Provide the (X, Y) coordinate of the cell's center where the given text is located.  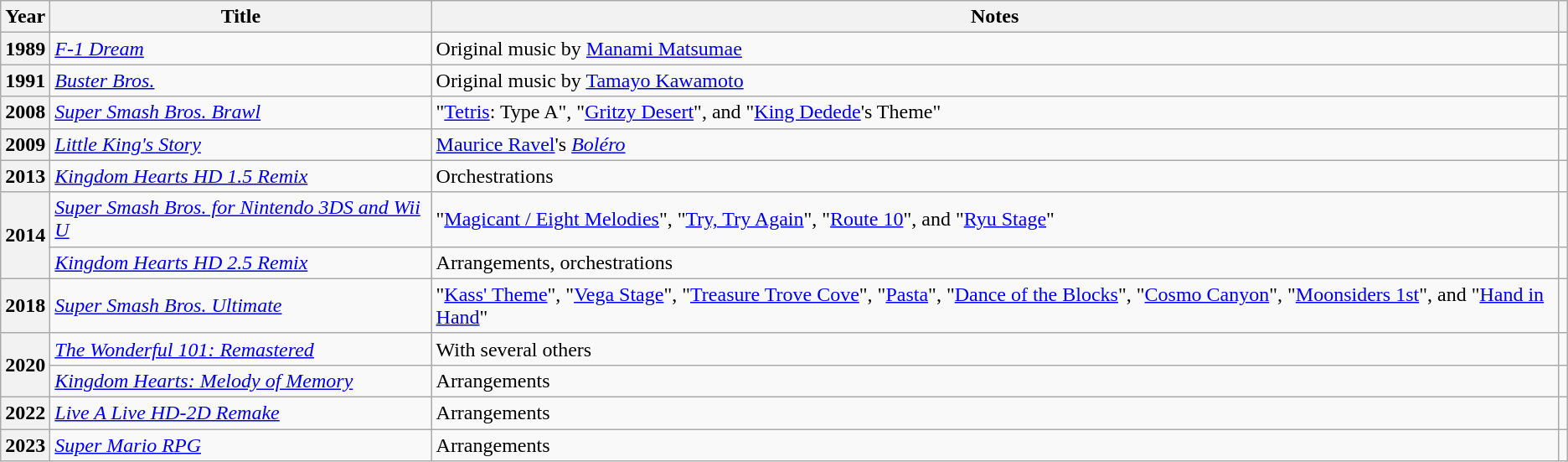
1989 (25, 49)
Arrangements, orchestrations (995, 262)
"Tetris: Type A", "Gritzy Desert", and "King Dedede's Theme" (995, 112)
Super Smash Bros. Ultimate (241, 305)
Kingdom Hearts HD 1.5 Remix (241, 176)
Notes (995, 17)
With several others (995, 349)
2009 (25, 144)
The Wonderful 101: Remastered (241, 349)
Year (25, 17)
Original music by Manami Matsumae (995, 49)
2008 (25, 112)
Maurice Ravel's Boléro (995, 144)
Buster Bros. (241, 80)
2023 (25, 445)
2020 (25, 365)
2014 (25, 235)
Super Smash Bros. for Nintendo 3DS and Wii U (241, 220)
Live A Live HD-2D Remake (241, 413)
1991 (25, 80)
"Magicant / Eight Melodies", "Try, Try Again", "Route 10", and "Ryu Stage" (995, 220)
2022 (25, 413)
2018 (25, 305)
Little King's Story (241, 144)
Kingdom Hearts HD 2.5 Remix (241, 262)
Title (241, 17)
Super Smash Bros. Brawl (241, 112)
2013 (25, 176)
Super Mario RPG (241, 445)
Original music by Tamayo Kawamoto (995, 80)
Kingdom Hearts: Melody of Memory (241, 381)
Orchestrations (995, 176)
F-1 Dream (241, 49)
"Kass' Theme", "Vega Stage", "Treasure Trove Cove", "Pasta", "Dance of the Blocks", "Cosmo Canyon", "Moonsiders 1st", and "Hand in Hand" (995, 305)
